Provide the [X, Y] coordinate of the cell's center where the given text is located.  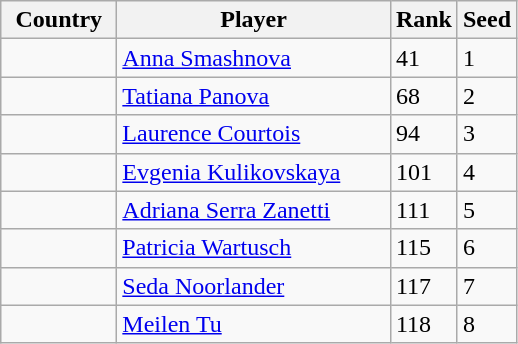
Country [59, 20]
2 [486, 96]
Evgenia Kulikovskaya [254, 172]
Player [254, 20]
Seda Noorlander [254, 286]
Adriana Serra Zanetti [254, 210]
Seed [486, 20]
101 [424, 172]
1 [486, 58]
3 [486, 134]
115 [424, 248]
Meilen Tu [254, 324]
5 [486, 210]
Patricia Wartusch [254, 248]
4 [486, 172]
Laurence Courtois [254, 134]
6 [486, 248]
68 [424, 96]
94 [424, 134]
111 [424, 210]
8 [486, 324]
7 [486, 286]
118 [424, 324]
Anna Smashnova [254, 58]
117 [424, 286]
Tatiana Panova [254, 96]
41 [424, 58]
Rank [424, 20]
